Capture the cell that displays the provided text and extract its (x, y) central coordinate. 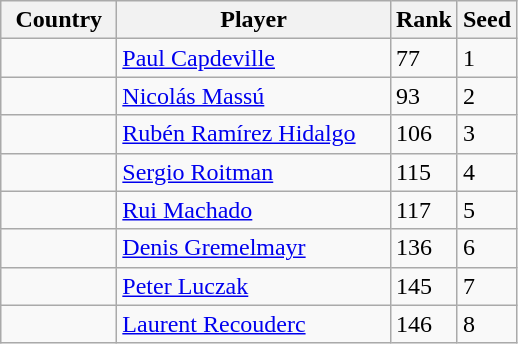
Peter Luczak (254, 286)
77 (424, 58)
Player (254, 20)
Nicolás Massú (254, 96)
Paul Capdeville (254, 58)
117 (424, 210)
7 (486, 286)
1 (486, 58)
145 (424, 286)
6 (486, 248)
Rui Machado (254, 210)
Rubén Ramírez Hidalgo (254, 134)
3 (486, 134)
136 (424, 248)
106 (424, 134)
Laurent Recouderc (254, 324)
Country (59, 20)
Sergio Roitman (254, 172)
Rank (424, 20)
2 (486, 96)
8 (486, 324)
Seed (486, 20)
115 (424, 172)
4 (486, 172)
5 (486, 210)
93 (424, 96)
Denis Gremelmayr (254, 248)
146 (424, 324)
